Pinpoint the cell where the given text exists, returning its (x, y) midpoint coordinate. 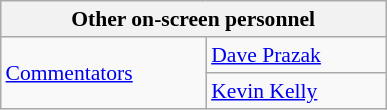
Dave Prazak (296, 55)
Other on-screen personnel (194, 19)
Commentators (104, 72)
Kevin Kelly (296, 91)
